Detect which cell encompasses the target text, then output its [x, y] center coordinate. 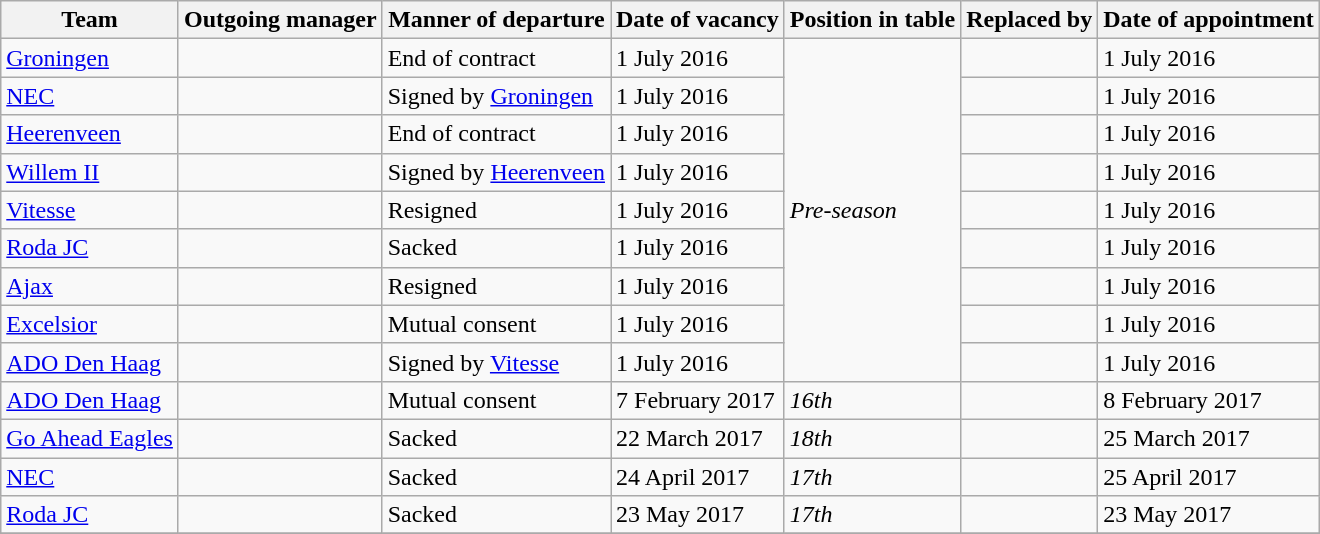
24 April 2017 [697, 477]
Signed by Heerenveen [496, 172]
Date of appointment [1209, 20]
7 February 2017 [697, 400]
Ajax [90, 286]
Position in table [872, 20]
Date of vacancy [697, 20]
18th [872, 438]
Pre-season [872, 210]
22 March 2017 [697, 438]
Groningen [90, 58]
25 April 2017 [1209, 477]
Vitesse [90, 210]
Heerenveen [90, 134]
Signed by Vitesse [496, 362]
Go Ahead Eagles [90, 438]
8 February 2017 [1209, 400]
25 March 2017 [1209, 438]
Willem II [90, 172]
Outgoing manager [280, 20]
Excelsior [90, 324]
Team [90, 20]
Replaced by [1030, 20]
Manner of departure [496, 20]
16th [872, 400]
Signed by Groningen [496, 96]
